For the text-containing cell, return its midpoint in [x, y] coordinate format. 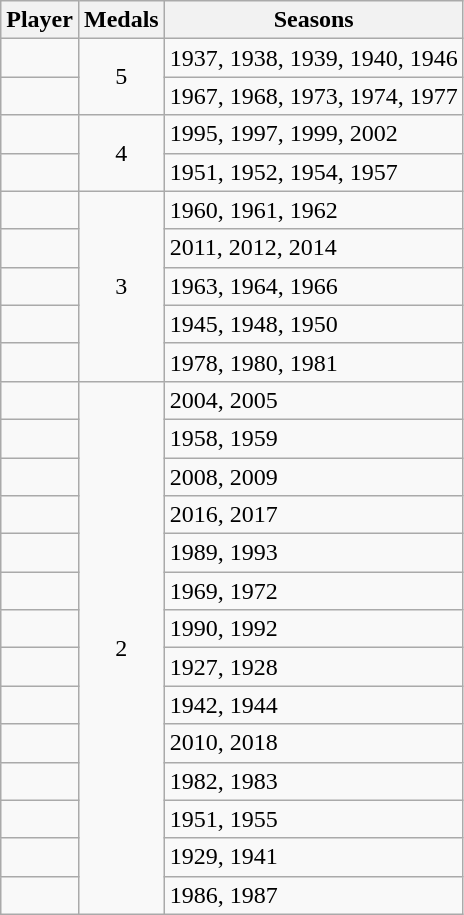
1927, 1928 [314, 667]
1960, 1961, 1962 [314, 210]
Seasons [314, 20]
4 [121, 153]
1942, 1944 [314, 705]
Player [40, 20]
2010, 2018 [314, 743]
1967, 1968, 1973, 1974, 1977 [314, 96]
1958, 1959 [314, 438]
2004, 2005 [314, 400]
3 [121, 286]
1990, 1992 [314, 629]
Medals [121, 20]
1929, 1941 [314, 857]
2011, 2012, 2014 [314, 248]
1945, 1948, 1950 [314, 324]
1986, 1987 [314, 895]
1963, 1964, 1966 [314, 286]
2008, 2009 [314, 477]
1951, 1952, 1954, 1957 [314, 172]
2016, 2017 [314, 515]
1995, 1997, 1999, 2002 [314, 134]
1982, 1983 [314, 781]
2 [121, 648]
1989, 1993 [314, 553]
1937, 1938, 1939, 1940, 1946 [314, 58]
5 [121, 77]
1969, 1972 [314, 591]
1978, 1980, 1981 [314, 362]
1951, 1955 [314, 819]
